Extract the (X, Y) coordinate from the center of the cell holding the provided text.  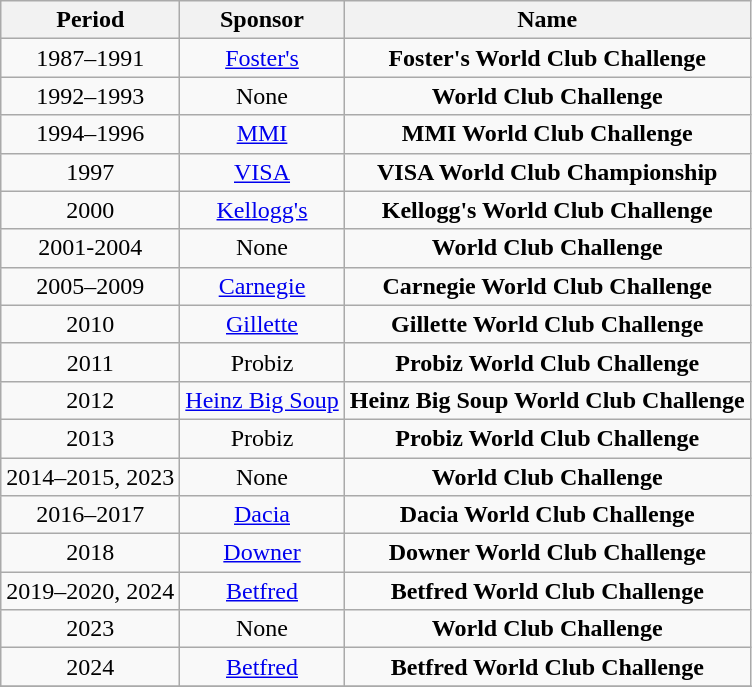
Period (90, 20)
Name (547, 20)
Kellogg's (262, 210)
Gillette (262, 324)
2005–2009 (90, 286)
Carnegie World Club Challenge (547, 286)
2012 (90, 400)
2019–2020, 2024 (90, 591)
2001-2004 (90, 248)
Downer World Club Challenge (547, 553)
VISA (262, 172)
Downer (262, 553)
1994–1996 (90, 134)
VISA World Club Championship (547, 172)
Heinz Big Soup (262, 400)
Dacia World Club Challenge (547, 515)
1987–1991 (90, 58)
MMI World Club Challenge (547, 134)
Foster's (262, 58)
Heinz Big Soup World Club Challenge (547, 400)
Sponsor (262, 20)
2018 (90, 553)
1997 (90, 172)
Gillette World Club Challenge (547, 324)
2000 (90, 210)
2023 (90, 629)
2024 (90, 667)
MMI (262, 134)
Kellogg's World Club Challenge (547, 210)
Carnegie (262, 286)
1992–1993 (90, 96)
Foster's World Club Challenge (547, 58)
Dacia (262, 515)
2016–2017 (90, 515)
2014–2015, 2023 (90, 477)
2010 (90, 324)
2013 (90, 438)
2011 (90, 362)
